Capture the cell that displays the provided text and extract its [X, Y] central coordinate. 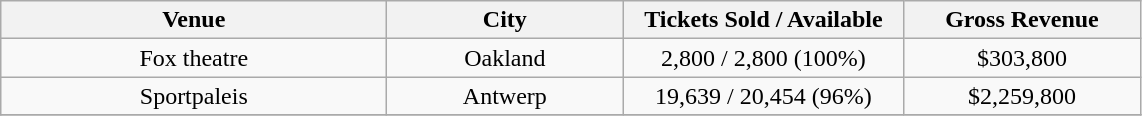
Oakland [505, 58]
2,800 / 2,800 (100%) [764, 58]
Antwerp [505, 96]
Fox theatre [194, 58]
$303,800 [1022, 58]
City [505, 20]
Venue [194, 20]
Sportpaleis [194, 96]
$2,259,800 [1022, 96]
19,639 / 20,454 (96%) [764, 96]
Tickets Sold / Available [764, 20]
Gross Revenue [1022, 20]
